Find where the given text appears and provide that cell's center as [x, y] coordinate. 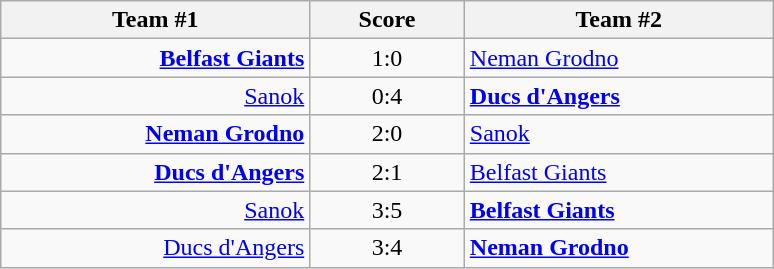
3:5 [387, 210]
1:0 [387, 58]
3:4 [387, 248]
0:4 [387, 96]
Team #2 [618, 20]
2:1 [387, 172]
2:0 [387, 134]
Team #1 [156, 20]
Score [387, 20]
